Capture the cell that displays the provided text and extract its (X, Y) central coordinate. 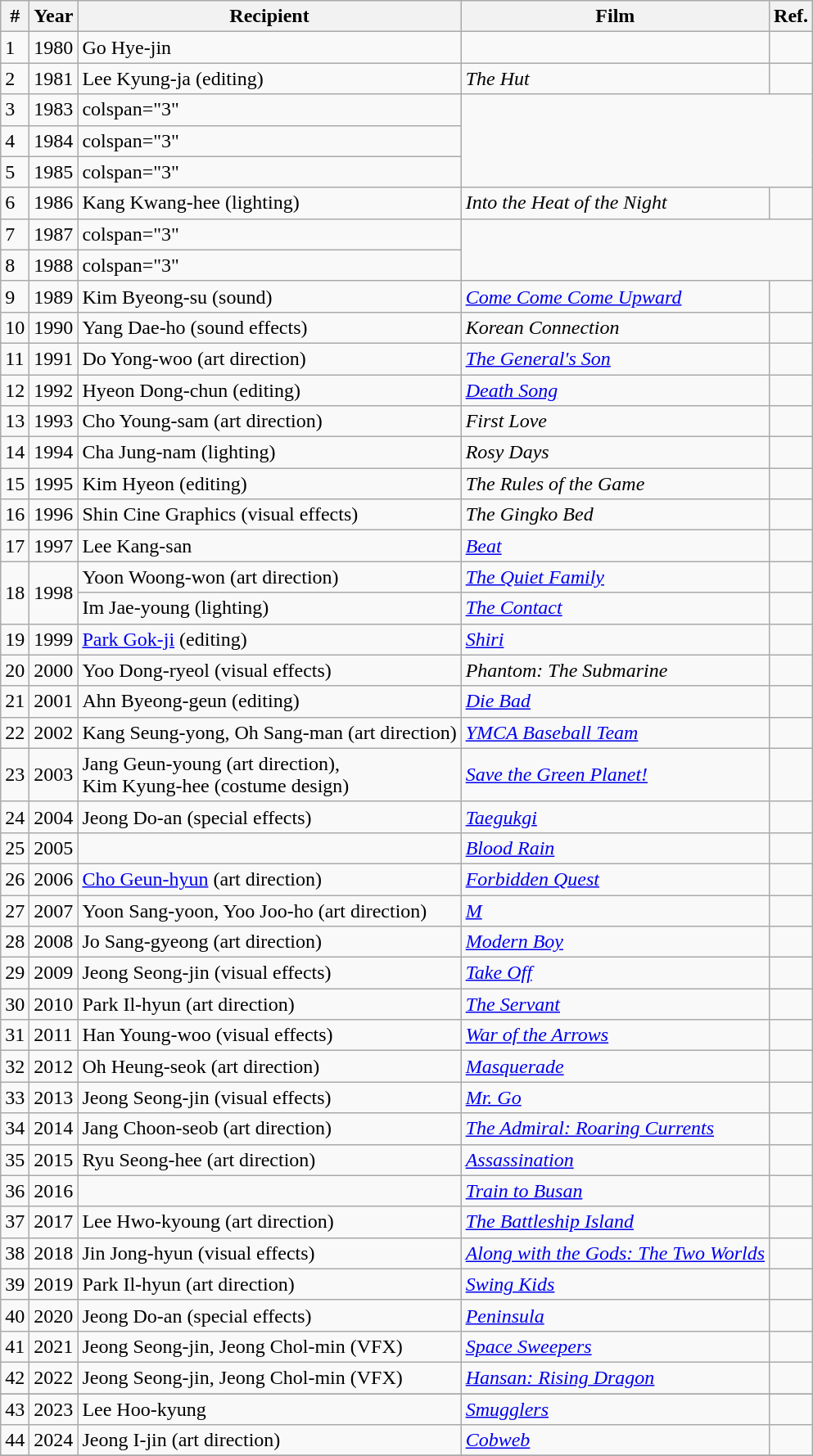
The Battleship Island (615, 1222)
Shiri (615, 639)
Modern Boy (615, 942)
41 (15, 1346)
18 (15, 593)
1999 (54, 639)
Kang Seung-yong, Oh Sang-man (art direction) (269, 733)
4 (15, 141)
25 (15, 848)
12 (15, 390)
7 (15, 234)
13 (15, 421)
2021 (54, 1346)
2008 (54, 942)
War of the Arrows (615, 1035)
Jeong I-jin (art direction) (269, 1440)
Rosy Days (615, 453)
The Quiet Family (615, 577)
Jang Geun-young (art direction), Kim Kyung-hee (costume design) (269, 774)
Jang Choon-seob (art direction) (269, 1129)
2017 (54, 1222)
40 (15, 1315)
26 (15, 879)
Do Yong-woo (art direction) (269, 358)
14 (15, 453)
Yoon Woong-won (art direction) (269, 577)
Film (615, 16)
Lee Hoo-kyung (269, 1409)
Kim Byeong-su (sound) (269, 296)
2005 (54, 848)
Go Hye-jin (269, 47)
1993 (54, 421)
5 (15, 172)
34 (15, 1129)
Peninsula (615, 1315)
Jo Sang-gyeong (art direction) (269, 942)
9 (15, 296)
Assassination (615, 1160)
2 (15, 79)
Ref. (791, 16)
Taegukgi (615, 817)
1988 (54, 265)
Lee Kang-san (269, 546)
23 (15, 774)
YMCA Baseball Team (615, 733)
Come Come Come Upward (615, 296)
Oh Heung-seok (art direction) (269, 1066)
Blood Rain (615, 848)
# (15, 16)
Cho Geun-hyun (art direction) (269, 879)
1997 (54, 546)
2006 (54, 879)
35 (15, 1160)
2010 (54, 1004)
The Contact (615, 608)
2020 (54, 1315)
2011 (54, 1035)
2003 (54, 774)
44 (15, 1440)
38 (15, 1253)
2007 (54, 911)
24 (15, 817)
1 (15, 47)
30 (15, 1004)
42 (15, 1377)
1984 (54, 141)
1985 (54, 172)
Take Off (615, 973)
The Admiral: Roaring Currents (615, 1129)
1989 (54, 296)
36 (15, 1191)
37 (15, 1222)
1998 (54, 593)
Yoo Dong-ryeol (visual effects) (269, 670)
Cobweb (615, 1440)
2015 (54, 1160)
2001 (54, 701)
31 (15, 1035)
Ryu Seong-hee (art direction) (269, 1160)
2022 (54, 1377)
1995 (54, 484)
Swing Kids (615, 1284)
15 (15, 484)
21 (15, 701)
Ahn Byeong-geun (editing) (269, 701)
The General's Son (615, 358)
Smugglers (615, 1409)
8 (15, 265)
2009 (54, 973)
Die Bad (615, 701)
Park Gok-ji (editing) (269, 639)
Hansan: Rising Dragon (615, 1377)
2018 (54, 1253)
2014 (54, 1129)
Along with the Gods: The Two Worlds (615, 1253)
2019 (54, 1284)
The Rules of the Game (615, 484)
Jin Jong-hyun (visual effects) (269, 1253)
1983 (54, 110)
2012 (54, 1066)
1990 (54, 327)
The Servant (615, 1004)
Train to Busan (615, 1191)
Lee Hwo-kyoung (art direction) (269, 1222)
1981 (54, 79)
28 (15, 942)
Korean Connection (615, 327)
39 (15, 1284)
Save the Green Planet! (615, 774)
27 (15, 911)
Beat (615, 546)
2000 (54, 670)
Forbidden Quest (615, 879)
Hyeon Dong-chun (editing) (269, 390)
10 (15, 327)
Year (54, 16)
1992 (54, 390)
3 (15, 110)
Mr. Go (615, 1098)
Kim Hyeon (editing) (269, 484)
Space Sweepers (615, 1346)
Han Young-woo (visual effects) (269, 1035)
Death Song (615, 390)
22 (15, 733)
2002 (54, 733)
Masquerade (615, 1066)
33 (15, 1098)
1996 (54, 515)
M (615, 911)
11 (15, 358)
32 (15, 1066)
Cho Young-sam (art direction) (269, 421)
6 (15, 203)
The Gingko Bed (615, 515)
19 (15, 639)
Into the Heat of the Night (615, 203)
1987 (54, 234)
20 (15, 670)
2023 (54, 1409)
Im Jae-young (lighting) (269, 608)
29 (15, 973)
1986 (54, 203)
2004 (54, 817)
Yoon Sang-yoon, Yoo Joo-ho (art direction) (269, 911)
Recipient (269, 16)
1994 (54, 453)
Yang Dae-ho (sound effects) (269, 327)
2013 (54, 1098)
Kang Kwang-hee (lighting) (269, 203)
1991 (54, 358)
First Love (615, 421)
2024 (54, 1440)
Lee Kyung-ja (editing) (269, 79)
Cha Jung-nam (lighting) (269, 453)
17 (15, 546)
16 (15, 515)
43 (15, 1409)
The Hut (615, 79)
Shin Cine Graphics (visual effects) (269, 515)
Phantom: The Submarine (615, 670)
1980 (54, 47)
2016 (54, 1191)
